Return (X, Y) of the center of cell containing provided text 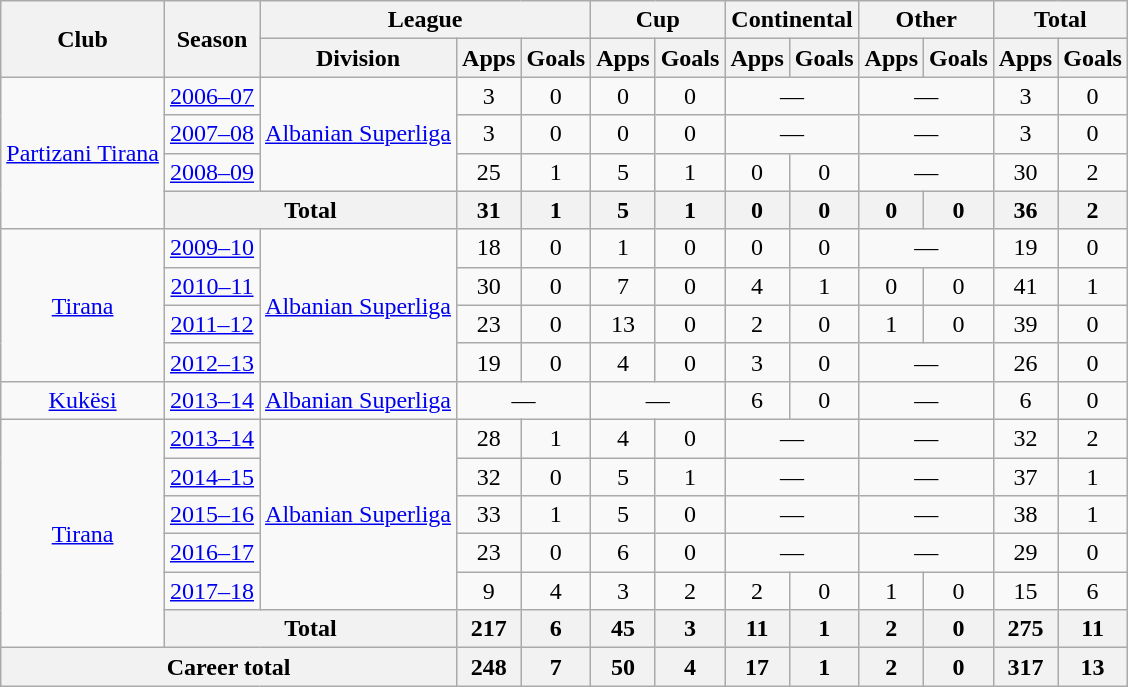
33 (489, 515)
275 (1025, 629)
31 (489, 210)
2016–17 (212, 553)
217 (489, 629)
2008–09 (212, 172)
15 (1025, 591)
2015–16 (212, 515)
317 (1025, 667)
Continental (792, 20)
2011–12 (212, 324)
9 (489, 591)
2017–18 (212, 591)
Career total (229, 667)
45 (623, 629)
38 (1025, 515)
2012–13 (212, 362)
26 (1025, 362)
29 (1025, 553)
Kukësi (83, 400)
Division (358, 58)
37 (1025, 477)
248 (489, 667)
Club (83, 39)
39 (1025, 324)
50 (623, 667)
2014–15 (212, 477)
17 (757, 667)
18 (489, 248)
2010–11 (212, 286)
28 (489, 438)
25 (489, 172)
2007–08 (212, 134)
Partizani Tirana (83, 153)
2006–07 (212, 96)
League (426, 20)
36 (1025, 210)
Season (212, 39)
41 (1025, 286)
2009–10 (212, 248)
Other (926, 20)
Cup (658, 20)
